For the text-containing cell, return its midpoint in [X, Y] coordinate format. 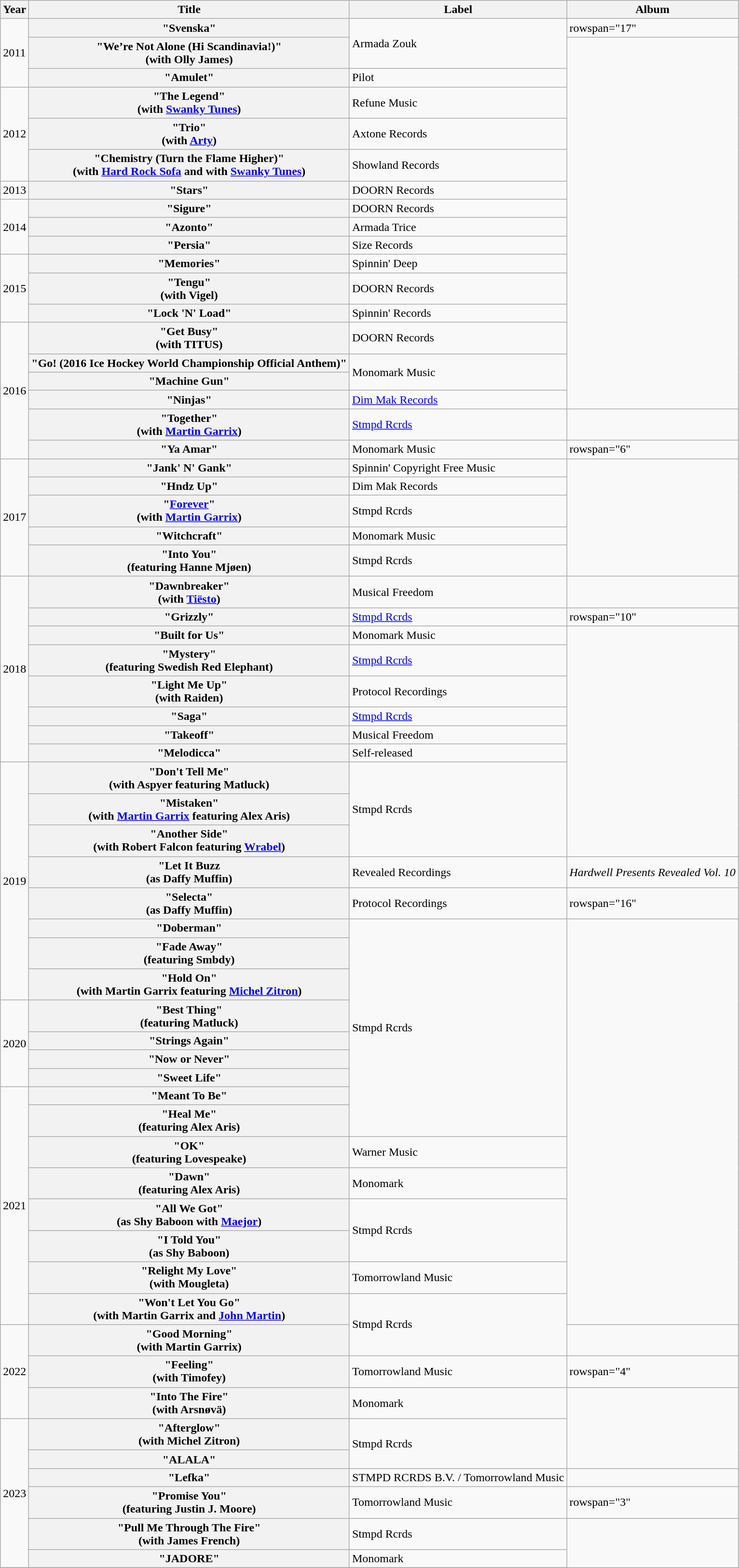
"Ninjas" [189, 400]
"All We Got" (as Shy Baboon with Maejor) [189, 1215]
rowspan="6" [652, 449]
"Takeoff" [189, 735]
"Won't Let You Go" (with Martin Garrix and John Martin) [189, 1309]
"Hndz Up" [189, 486]
"Sigure" [189, 208]
2014 [14, 227]
"Get Busy" (with TITUS) [189, 338]
"Light Me Up" (with Raiden) [189, 691]
"Azonto" [189, 227]
STMPD RCRDS B.V. / Tomorrowland Music [458, 1477]
2012 [14, 134]
Hardwell Presents Revealed Vol. 10 [652, 872]
"Doberman" [189, 928]
"Go! (2016 Ice Hockey World Championship Official Anthem)" [189, 363]
"Dawn" (featuring Alex Aris) [189, 1183]
"Saga" [189, 716]
"Heal Me" (featuring Alex Aris) [189, 1121]
"Melodicca" [189, 753]
"Selecta" (as Daffy Muffin) [189, 904]
"Dawnbreaker" (with Tiësto) [189, 592]
"Best Thing" (featuring Matluck) [189, 1015]
Spinnin' Records [458, 313]
"Together" (with Martin Garrix) [189, 424]
Label [458, 10]
2023 [14, 1493]
"Strings Again" [189, 1041]
"Forever" (with Martin Garrix) [189, 511]
"Machine Gun" [189, 381]
"Ya Amar" [189, 449]
"Let It Buzz (as Daffy Muffin) [189, 872]
"Chemistry (Turn the Flame Higher)" (with Hard Rock Sofa and with Swanky Tunes) [189, 165]
"OK" (featuring Lovespeake) [189, 1152]
"Into The Fire"(with Arsnøvä) [189, 1403]
"Relight My Love" (with Mougleta) [189, 1278]
2021 [14, 1206]
rowspan="4" [652, 1371]
"Memories" [189, 263]
"Lefka" [189, 1477]
"Lock 'N' Load" [189, 313]
Title [189, 10]
Size Records [458, 245]
"Tengu" (with Vigel) [189, 288]
2013 [14, 190]
"Fade Away" (featuring Smbdy) [189, 953]
"Promise You"(featuring Justin J. Moore) [189, 1502]
"Good Morning"(with Martin Garrix) [189, 1340]
2017 [14, 517]
rowspan="3" [652, 1502]
Armada Trice [458, 227]
Refune Music [458, 102]
"Pull Me Through The Fire"(with James French) [189, 1533]
2015 [14, 288]
Showland Records [458, 165]
2018 [14, 669]
"Don't Tell Me"(with Aspyer featuring Matluck) [189, 778]
Self-released [458, 753]
2022 [14, 1371]
2011 [14, 53]
"Meant To Be" [189, 1096]
"JADORE" [189, 1559]
Axtone Records [458, 134]
"Built for Us" [189, 635]
"Amulet" [189, 78]
2016 [14, 391]
"Hold On" (with Martin Garrix featuring Michel Zitron) [189, 985]
"Mystery" (featuring Swedish Red Elephant) [189, 660]
"Feeling"(with Timofey) [189, 1371]
Spinnin' Deep [458, 263]
Spinnin' Copyright Free Music [458, 468]
2019 [14, 881]
"I Told You" (as Shy Baboon) [189, 1246]
"Witchcraft" [189, 536]
"Afterglow"(with Michel Zitron) [189, 1434]
Revealed Recordings [458, 872]
"Sweet Life" [189, 1078]
2020 [14, 1043]
Album [652, 10]
"Mistaken" (with Martin Garrix featuring Alex Aris) [189, 809]
Year [14, 10]
rowspan="10" [652, 617]
"The Legend" (with Swanky Tunes) [189, 102]
"Into You" (featuring Hanne Mjøen) [189, 560]
Pilot [458, 78]
"Jank' N' Gank" [189, 468]
"Persia" [189, 245]
"Another Side" (with Robert Falcon featuring Wrabel) [189, 841]
rowspan="17" [652, 28]
"Trio" (with Arty) [189, 134]
"ALALA" [189, 1459]
"We’re Not Alone (Hi Scandinavia!)" (with Olly James) [189, 53]
Warner Music [458, 1152]
"Now or Never" [189, 1059]
"Stars" [189, 190]
"Svenska" [189, 28]
Armada Zouk [458, 43]
"Grizzly" [189, 617]
rowspan="16" [652, 904]
